Output the (x, y) coordinate of the center of the cell containing the given text.  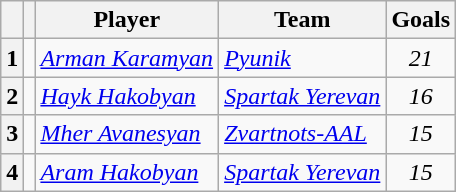
Aram Hakobyan (127, 172)
Goals (421, 20)
Player (127, 20)
Mher Avanesyan (127, 134)
4 (12, 172)
2 (12, 96)
1 (12, 58)
16 (421, 96)
Arman Karamyan (127, 58)
Team (302, 20)
Pyunik (302, 58)
Hayk Hakobyan (127, 96)
21 (421, 58)
3 (12, 134)
Zvartnots-AAL (302, 134)
